Provide the [X, Y] coordinate of the cell's center where the given text is located.  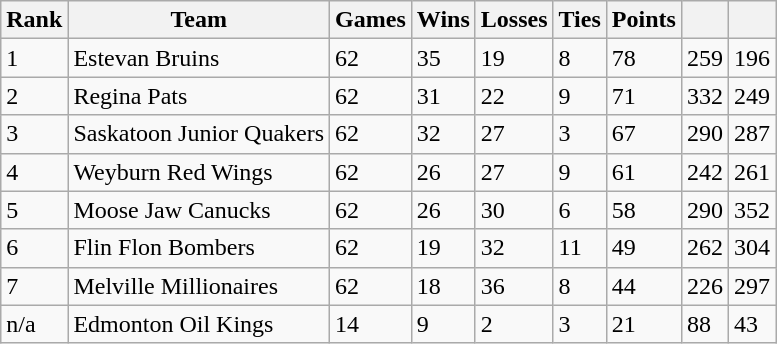
Team [199, 20]
Points [644, 20]
297 [752, 286]
Losses [514, 20]
Weyburn Red Wings [199, 172]
11 [580, 248]
18 [443, 286]
Saskatoon Junior Quakers [199, 134]
Moose Jaw Canucks [199, 210]
49 [644, 248]
36 [514, 286]
30 [514, 210]
4 [34, 172]
Estevan Bruins [199, 58]
61 [644, 172]
88 [704, 324]
67 [644, 134]
7 [34, 286]
259 [704, 58]
Regina Pats [199, 96]
Melville Millionaires [199, 286]
Edmonton Oil Kings [199, 324]
58 [644, 210]
Wins [443, 20]
1 [34, 58]
22 [514, 96]
249 [752, 96]
352 [752, 210]
5 [34, 210]
14 [371, 324]
71 [644, 96]
Games [371, 20]
43 [752, 324]
262 [704, 248]
n/a [34, 324]
78 [644, 58]
31 [443, 96]
21 [644, 324]
242 [704, 172]
304 [752, 248]
Rank [34, 20]
261 [752, 172]
332 [704, 96]
44 [644, 286]
Flin Flon Bombers [199, 248]
287 [752, 134]
196 [752, 58]
35 [443, 58]
226 [704, 286]
Ties [580, 20]
